Extract the [X, Y] coordinate from the center of the cell holding the provided text.  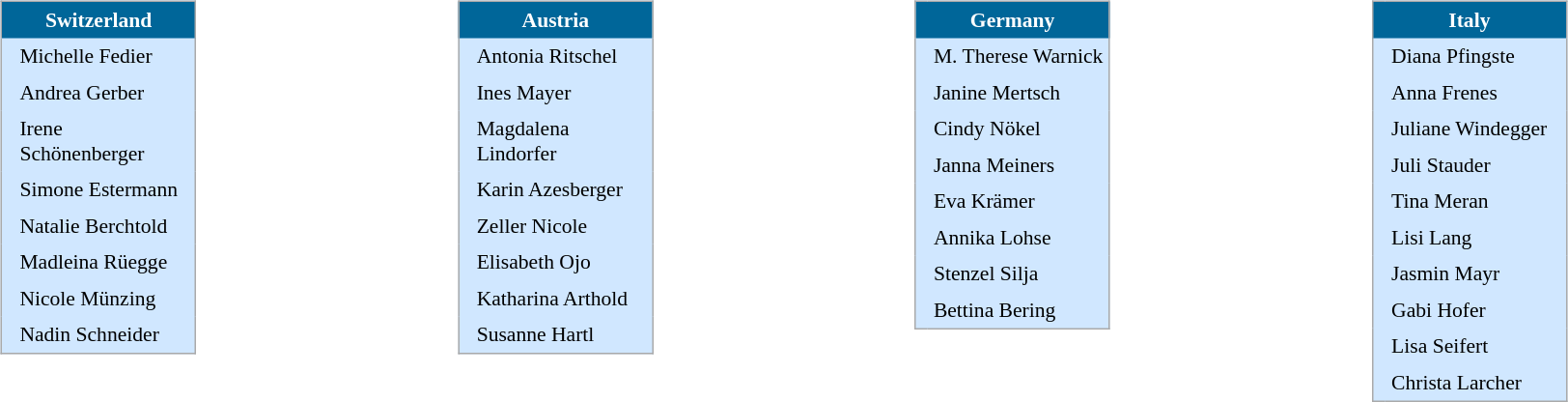
Austria [556, 19]
Magdalena Lindorfer [562, 141]
Diana Pfingste [1475, 57]
Juliane Windegger [1475, 129]
Italy [1470, 19]
Antonia Ritschel [562, 57]
Michelle Fedier [104, 57]
Juli Stauder [1475, 165]
Janna Meiners [1019, 165]
Jasmin Mayr [1475, 273]
Susanne Hartl [562, 335]
Switzerland [98, 19]
Gabi Hofer [1475, 310]
Christa Larcher [1475, 383]
M. Therese Warnick [1019, 57]
Ines Mayer [562, 93]
Karin Azesberger [562, 190]
Simone Estermann [104, 190]
Germany [1012, 19]
Anna Frenes [1475, 93]
Eva Krämer [1019, 202]
Stenzel Silja [1019, 273]
Tina Meran [1475, 202]
Elisabeth Ojo [562, 262]
Nadin Schneider [104, 335]
Cindy Nökel [1019, 129]
Lisa Seifert [1475, 347]
Madleina Rüegge [104, 262]
Annika Lohse [1019, 238]
Zeller Nicole [562, 226]
Janine Mertsch [1019, 93]
Lisi Lang [1475, 238]
Irene Schönenberger [104, 141]
Katharina Arthold [562, 299]
Natalie Berchtold [104, 226]
Bettina Bering [1019, 310]
Andrea Gerber [104, 93]
Nicole Münzing [104, 299]
